Search for the cell housing the specified text and yield its [X, Y] center coordinate. 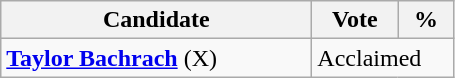
Candidate [156, 20]
% [426, 20]
Vote [355, 20]
Acclaimed [383, 58]
Taylor Bachrach (X) [156, 58]
